Locate the cell with the specified text and output its [X, Y] center coordinate. 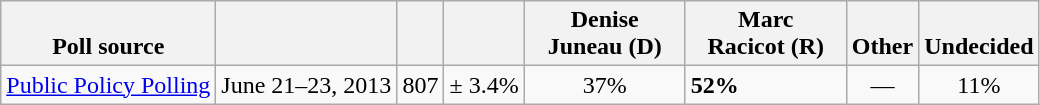
Public Policy Polling [108, 85]
MarcRacicot (R) [766, 34]
Poll source [108, 34]
Other [882, 34]
DeniseJuneau (D) [604, 34]
— [882, 85]
Undecided [979, 34]
807 [420, 85]
11% [979, 85]
52% [766, 85]
± 3.4% [484, 85]
37% [604, 85]
June 21–23, 2013 [306, 85]
